For the text-containing cell, return its midpoint in [x, y] coordinate format. 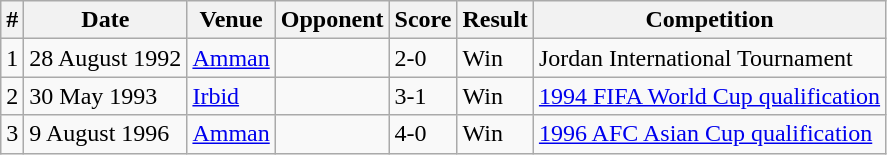
9 August 1996 [106, 134]
Score [423, 20]
2-0 [423, 58]
Jordan International Tournament [709, 58]
30 May 1993 [106, 96]
28 August 1992 [106, 58]
Result [495, 20]
2 [12, 96]
3-1 [423, 96]
Irbid [231, 96]
Opponent [332, 20]
3 [12, 134]
Date [106, 20]
4-0 [423, 134]
1 [12, 58]
1996 AFC Asian Cup qualification [709, 134]
1994 FIFA World Cup qualification [709, 96]
Venue [231, 20]
# [12, 20]
Competition [709, 20]
